From the cell containing the given text, extract its center point as [X, Y] coordinate. 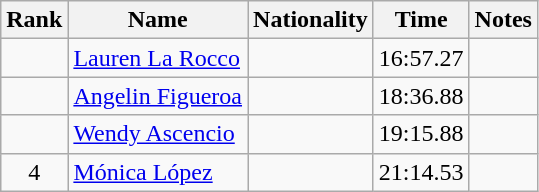
Mónica López [158, 172]
Lauren La Rocco [158, 58]
16:57.27 [421, 58]
Nationality [311, 20]
18:36.88 [421, 96]
Name [158, 20]
Angelin Figueroa [158, 96]
Time [421, 20]
Rank [34, 20]
19:15.88 [421, 134]
Wendy Ascencio [158, 134]
21:14.53 [421, 172]
Notes [503, 20]
4 [34, 172]
